Return [X, Y] of the center of cell containing provided text 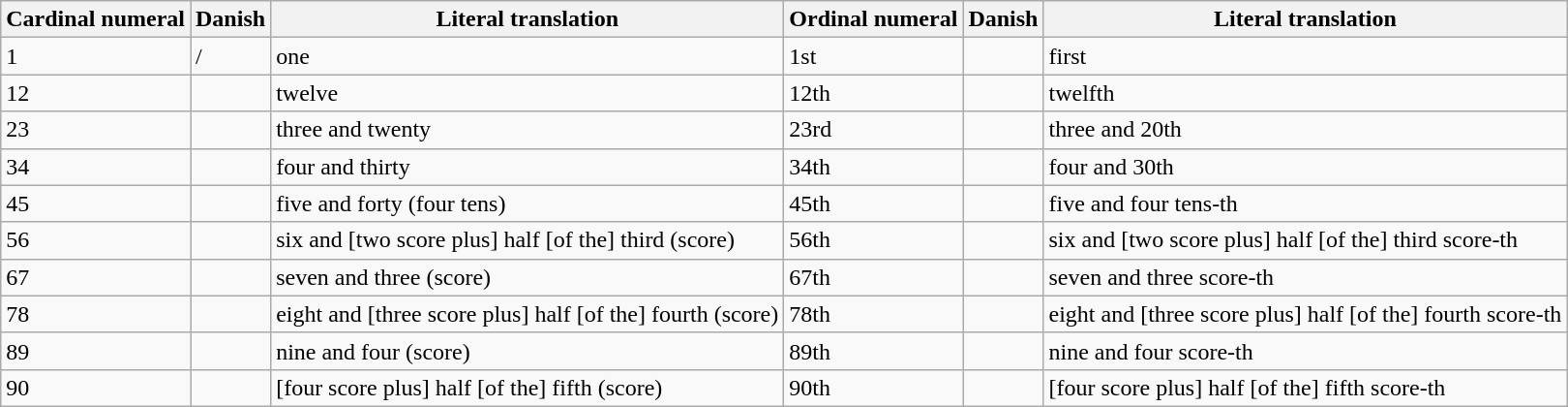
five and forty (four tens) [528, 203]
34 [96, 167]
eight and [three score plus] half [of the] fourth score-th [1305, 314]
eight and [three score plus] half [of the] fourth (score) [528, 314]
89th [873, 351]
nine and four score-th [1305, 351]
78th [873, 314]
six and [two score plus] half [of the] third (score) [528, 240]
67th [873, 277]
five and four tens-th [1305, 203]
1st [873, 56]
45 [96, 203]
56th [873, 240]
four and thirty [528, 167]
twelve [528, 93]
Ordinal numeral [873, 19]
seven and three (score) [528, 277]
23rd [873, 130]
90 [96, 388]
34th [873, 167]
45th [873, 203]
12th [873, 93]
four and 30th [1305, 167]
nine and four (score) [528, 351]
/ [230, 56]
90th [873, 388]
twelfth [1305, 93]
[four score plus] half [of the] fifth (score) [528, 388]
23 [96, 130]
first [1305, 56]
six and [two score plus] half [of the] third score-th [1305, 240]
89 [96, 351]
12 [96, 93]
seven and three score-th [1305, 277]
67 [96, 277]
[four score plus] half [of the] fifth score-th [1305, 388]
three and twenty [528, 130]
three and 20th [1305, 130]
56 [96, 240]
1 [96, 56]
78 [96, 314]
Cardinal numeral [96, 19]
one [528, 56]
